Capture the cell that displays the provided text and extract its (X, Y) central coordinate. 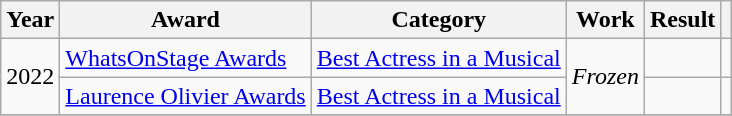
Award (186, 20)
Result (682, 20)
Laurence Olivier Awards (186, 96)
Frozen (605, 77)
2022 (30, 77)
Year (30, 20)
Category (438, 20)
WhatsOnStage Awards (186, 58)
Work (605, 20)
